Find where the given text appears and provide that cell's center as [x, y] coordinate. 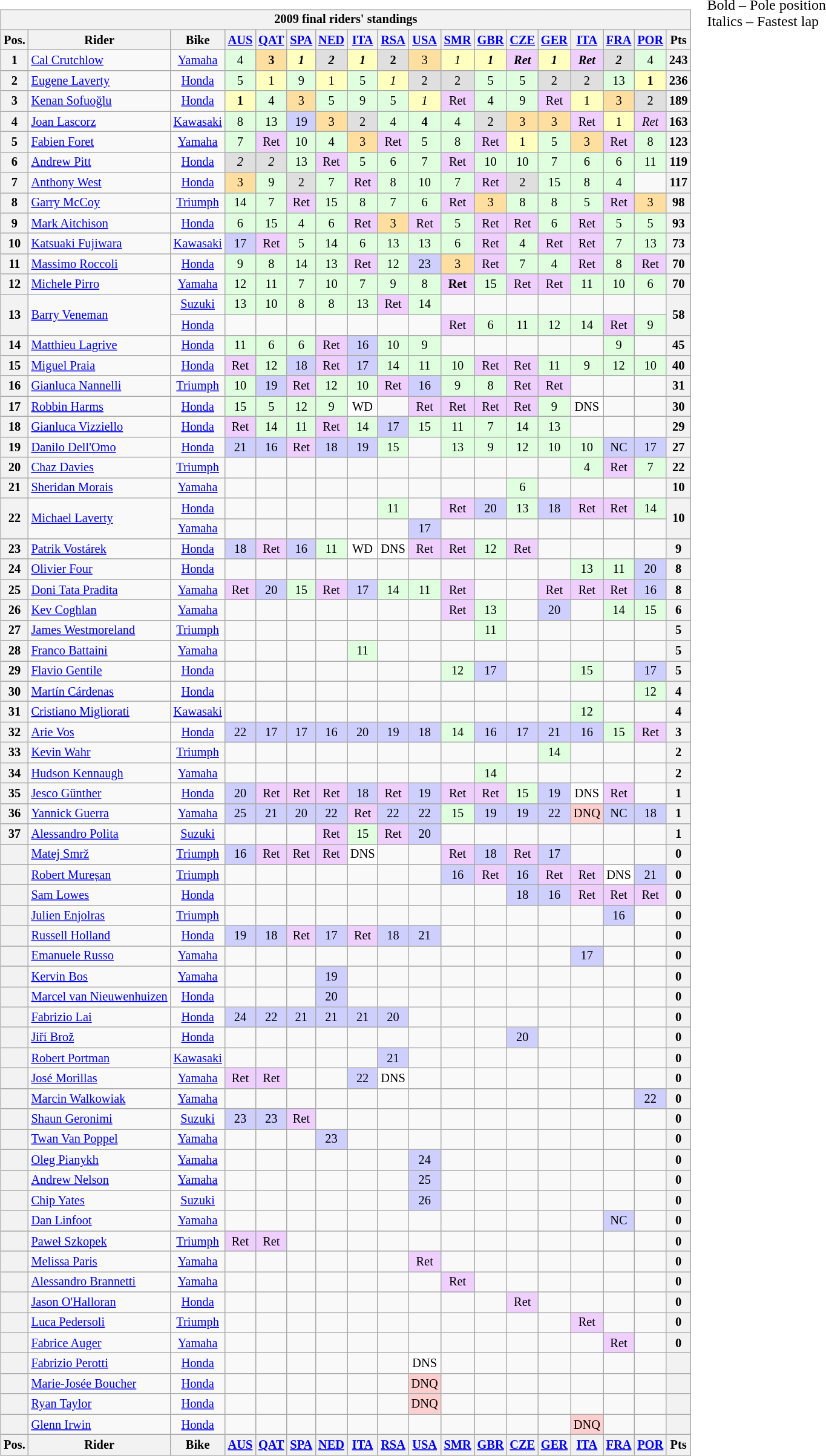
34 [15, 773]
Andrew Pitt [99, 162]
Matej Smrž [99, 855]
Hudson Kennaugh [99, 773]
Robbin Harms [99, 406]
Patrik Vostárek [99, 549]
Katsuaki Fujiwara [99, 244]
Robert Portman [99, 1058]
Chaz Davies [99, 468]
Julien Enjolras [99, 916]
Cristiano Migliorati [99, 712]
189 [678, 101]
Matthieu Lagrive [99, 345]
Michele Pirro [99, 284]
28 [15, 651]
Jesco Günther [99, 794]
163 [678, 122]
33 [15, 752]
Fabrizio Lai [99, 1017]
2009 final riders' standings [346, 20]
Emanuele Russo [99, 956]
Andrew Nelson [99, 1180]
Kervin Bos [99, 976]
Shaun Geronimi [99, 1119]
Twan Van Poppel [99, 1140]
Garry McCoy [99, 203]
Fabrizio Perotti [99, 1363]
Massimo Roccoli [99, 264]
243 [678, 60]
35 [15, 794]
32 [15, 733]
Franco Battaini [99, 651]
Gianluca Vizziello [99, 427]
Fabrice Auger [99, 1343]
119 [678, 162]
Miguel Praia [99, 366]
Danilo Dell'Omo [99, 447]
Kenan Sofuoğlu [99, 101]
123 [678, 142]
Arie Vos [99, 733]
Melissa Paris [99, 1262]
73 [678, 244]
58 [678, 315]
Kev Coghlan [99, 610]
Chip Yates [99, 1201]
Paweł Szkopek [99, 1241]
Marcin Walkowiak [99, 1099]
Eugene Laverty [99, 81]
236 [678, 81]
Joan Lascorz [99, 122]
Mark Aitchison [99, 223]
Alessandro Polita [99, 834]
Martín Cárdenas [99, 691]
Robert Mureșan [99, 875]
117 [678, 183]
Dan Linfoot [99, 1221]
Oleg Pianykh [99, 1160]
Alessandro Brannetti [99, 1282]
Ryan Taylor [99, 1404]
Jiří Brož [99, 1037]
Michael Laverty [99, 518]
Sam Lowes [99, 895]
98 [678, 203]
Glenn Irwin [99, 1425]
Flavio Gentile [99, 671]
Marie-Josée Boucher [99, 1384]
37 [15, 834]
40 [678, 366]
Yannick Guerra [99, 814]
Fabien Foret [99, 142]
Anthony West [99, 183]
Kevin Wahr [99, 752]
Doni Tata Pradita [99, 590]
James Westmoreland [99, 630]
45 [678, 345]
José Morillas [99, 1079]
Jason O'Halloran [99, 1302]
Barry Veneman [99, 315]
Luca Pedersoli [99, 1323]
36 [15, 814]
93 [678, 223]
Russell Holland [99, 936]
Cal Crutchlow [99, 60]
Sheridan Morais [99, 488]
Gianluca Nannelli [99, 386]
Marcel van Nieuwenhuizen [99, 997]
Olivier Four [99, 569]
